Detect which cell encompasses the target text, then output its (x, y) center coordinate. 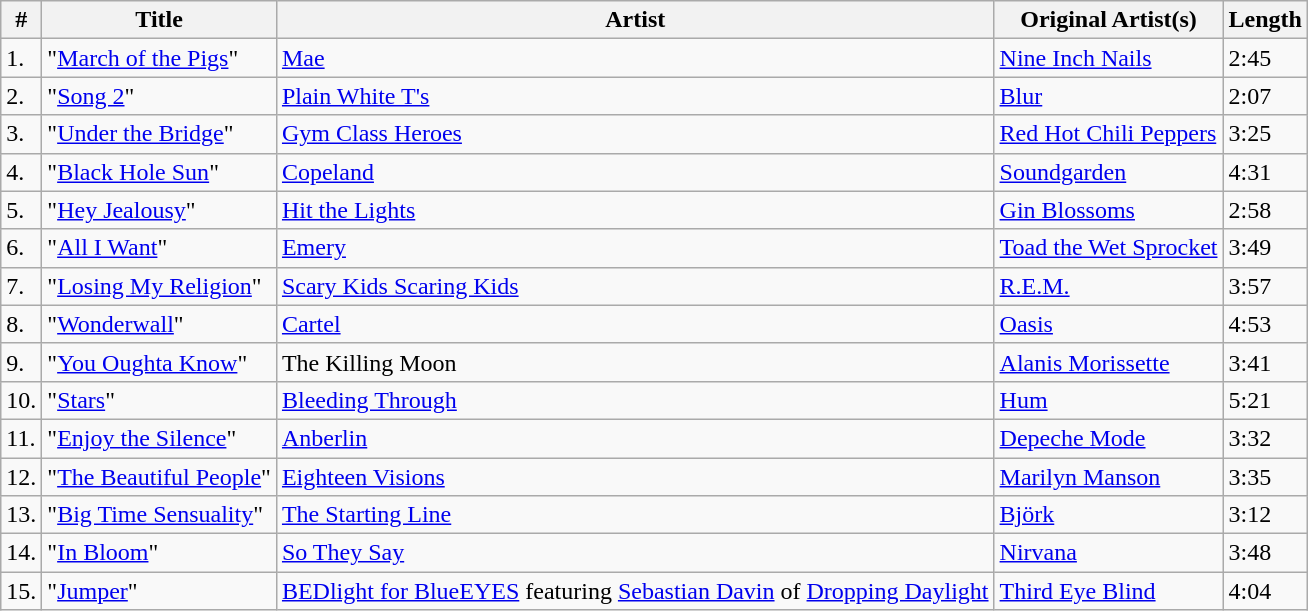
13. (22, 515)
2:45 (1265, 58)
Anberlin (635, 438)
The Starting Line (635, 515)
Plain White T's (635, 96)
The Killing Moon (635, 362)
So They Say (635, 553)
Artist (635, 20)
Gin Blossoms (1108, 210)
Red Hot Chili Peppers (1108, 134)
BEDlight for BlueEYES featuring Sebastian Davin of Dropping Daylight (635, 591)
15. (22, 591)
Blur (1108, 96)
Original Artist(s) (1108, 20)
Alanis Morissette (1108, 362)
# (22, 20)
Bleeding Through (635, 400)
4. (22, 172)
3:12 (1265, 515)
8. (22, 324)
2. (22, 96)
"Under the Bridge" (160, 134)
3:35 (1265, 477)
5:21 (1265, 400)
3. (22, 134)
"Losing My Religion" (160, 286)
Copeland (635, 172)
Depeche Mode (1108, 438)
3:48 (1265, 553)
"Stars" (160, 400)
3:32 (1265, 438)
"March of the Pigs" (160, 58)
"You Oughta Know" (160, 362)
3:41 (1265, 362)
6. (22, 248)
"The Beautiful People" (160, 477)
9. (22, 362)
Oasis (1108, 324)
2:58 (1265, 210)
Hit the Lights (635, 210)
Toad the Wet Sprocket (1108, 248)
Third Eye Blind (1108, 591)
Soundgarden (1108, 172)
Eighteen Visions (635, 477)
"Jumper" (160, 591)
14. (22, 553)
"Hey Jealousy" (160, 210)
Mae (635, 58)
5. (22, 210)
Scary Kids Scaring Kids (635, 286)
1. (22, 58)
Cartel (635, 324)
"Black Hole Sun" (160, 172)
2:07 (1265, 96)
7. (22, 286)
"Wonderwall" (160, 324)
Length (1265, 20)
R.E.M. (1108, 286)
4:31 (1265, 172)
3:57 (1265, 286)
"Big Time Sensuality" (160, 515)
"All I Want" (160, 248)
Björk (1108, 515)
Marilyn Manson (1108, 477)
Title (160, 20)
4:53 (1265, 324)
4:04 (1265, 591)
12. (22, 477)
"Song 2" (160, 96)
Nine Inch Nails (1108, 58)
Gym Class Heroes (635, 134)
"Enjoy the Silence" (160, 438)
Emery (635, 248)
Nirvana (1108, 553)
3:25 (1265, 134)
11. (22, 438)
Hum (1108, 400)
3:49 (1265, 248)
10. (22, 400)
"In Bloom" (160, 553)
